Provide the (x, y) coordinate of the cell's center where the given text is located.  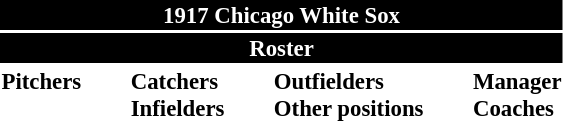
Roster (282, 48)
1917 Chicago White Sox (282, 15)
